Search for the cell housing the specified text and yield its (x, y) center coordinate. 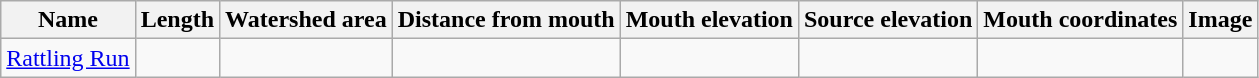
Image (1220, 20)
Source elevation (888, 20)
Length (177, 20)
Rattling Run (68, 58)
Distance from mouth (506, 20)
Mouth elevation (709, 20)
Watershed area (306, 20)
Name (68, 20)
Mouth coordinates (1080, 20)
